From the cell containing the given text, extract its center point as (x, y) coordinate. 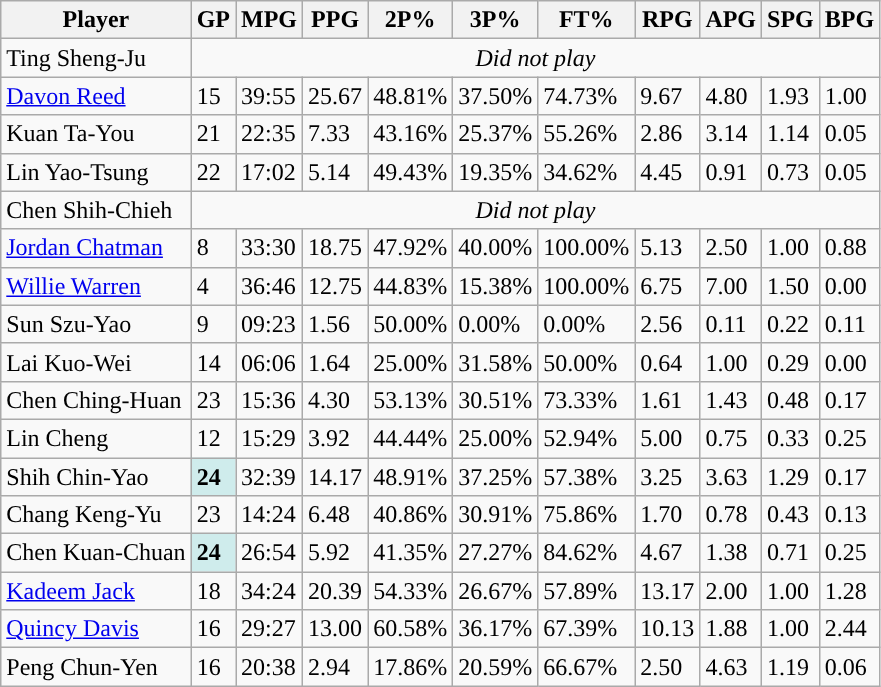
40.00% (496, 248)
2.56 (668, 324)
4.30 (336, 400)
73.33% (586, 400)
19.35% (496, 172)
13.17 (668, 591)
20.39 (336, 591)
1.14 (791, 134)
17:02 (270, 172)
1.38 (731, 553)
32:39 (270, 477)
2P% (410, 20)
74.73% (586, 96)
44.83% (410, 286)
06:06 (270, 362)
Chen Shih-Chieh (96, 210)
RPG (668, 20)
43.16% (410, 134)
52.94% (586, 438)
57.38% (586, 477)
26:54 (270, 553)
SPG (791, 20)
31.58% (496, 362)
2.44 (849, 629)
36:46 (270, 286)
37.25% (496, 477)
5.14 (336, 172)
7.33 (336, 134)
4.45 (668, 172)
0.13 (849, 515)
60.58% (410, 629)
14.17 (336, 477)
5.92 (336, 553)
Kadeem Jack (96, 591)
14 (213, 362)
15:29 (270, 438)
Willie Warren (96, 286)
36.17% (496, 629)
Quincy Davis (96, 629)
1.29 (791, 477)
34:24 (270, 591)
3.14 (731, 134)
44.44% (410, 438)
Lin Cheng (96, 438)
BPG (849, 20)
48.81% (410, 96)
0.88 (849, 248)
17.86% (410, 667)
0.06 (849, 667)
0.91 (731, 172)
1.70 (668, 515)
4.67 (668, 553)
37.50% (496, 96)
67.39% (586, 629)
0.48 (791, 400)
1.61 (668, 400)
22 (213, 172)
1.19 (791, 667)
21 (213, 134)
22:35 (270, 134)
1.28 (849, 591)
33:30 (270, 248)
0.22 (791, 324)
47.92% (410, 248)
2.86 (668, 134)
34.62% (586, 172)
6.48 (336, 515)
57.89% (586, 591)
3.63 (731, 477)
4 (213, 286)
66.67% (586, 667)
1.50 (791, 286)
09:23 (270, 324)
0.71 (791, 553)
26.67% (496, 591)
Jordan Chatman (96, 248)
2.00 (731, 591)
5.13 (668, 248)
GP (213, 20)
1.56 (336, 324)
9.67 (668, 96)
30.91% (496, 515)
14:24 (270, 515)
2.94 (336, 667)
54.33% (410, 591)
53.13% (410, 400)
0.73 (791, 172)
75.86% (586, 515)
0.29 (791, 362)
15:36 (270, 400)
Sun Szu-Yao (96, 324)
8 (213, 248)
27.27% (496, 553)
84.62% (586, 553)
3.92 (336, 438)
1.93 (791, 96)
20:38 (270, 667)
25.67 (336, 96)
Lin Yao-Tsung (96, 172)
48.91% (410, 477)
Chen Kuan-Chuan (96, 553)
Chen Ching-Huan (96, 400)
Shih Chin-Yao (96, 477)
4.80 (731, 96)
PPG (336, 20)
3P% (496, 20)
55.26% (586, 134)
0.43 (791, 515)
0.33 (791, 438)
39:55 (270, 96)
0.78 (731, 515)
Player (96, 20)
0.64 (668, 362)
FT% (586, 20)
Chang Keng-Yu (96, 515)
20.59% (496, 667)
49.43% (410, 172)
Davon Reed (96, 96)
0.75 (731, 438)
25.37% (496, 134)
30.51% (496, 400)
41.35% (410, 553)
Kuan Ta-You (96, 134)
Peng Chun-Yen (96, 667)
18.75 (336, 248)
18 (213, 591)
7.00 (731, 286)
6.75 (668, 286)
1.88 (731, 629)
1.43 (731, 400)
Lai Kuo-Wei (96, 362)
12.75 (336, 286)
1.64 (336, 362)
29:27 (270, 629)
4.63 (731, 667)
Ting Sheng-Ju (96, 58)
9 (213, 324)
12 (213, 438)
10.13 (668, 629)
5.00 (668, 438)
15 (213, 96)
APG (731, 20)
13.00 (336, 629)
3.25 (668, 477)
MPG (270, 20)
40.86% (410, 515)
15.38% (496, 286)
